Scan for the cell matching the given text and deliver its (x, y) coordinate at center. 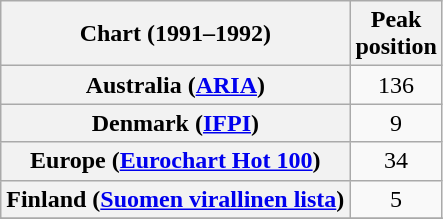
Finland (Suomen virallinen lista) (176, 199)
Denmark (IFPI) (176, 123)
34 (396, 161)
Australia (ARIA) (176, 85)
Chart (1991–1992) (176, 34)
Europe (Eurochart Hot 100) (176, 161)
9 (396, 123)
5 (396, 199)
136 (396, 85)
Peakposition (396, 34)
